From the cell containing the given text, extract its center point as (X, Y) coordinate. 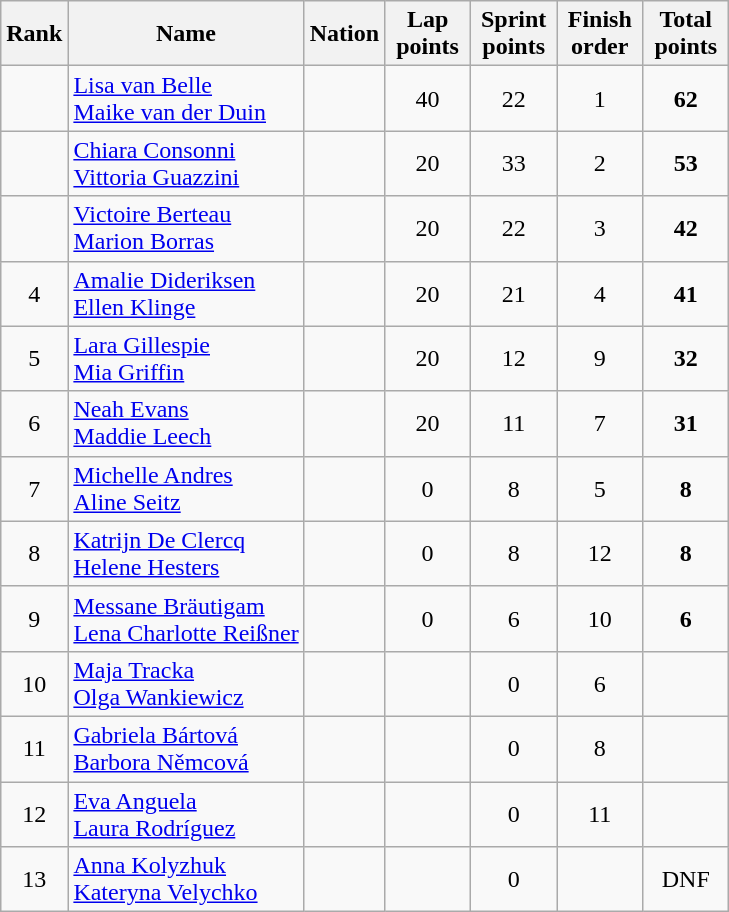
Amalie DideriksenEllen Klinge (186, 294)
2 (600, 164)
62 (686, 98)
Neah EvansMaddie Leech (186, 424)
1 (600, 98)
33 (514, 164)
Anna KolyzhukKateryna Velychko (186, 880)
41 (686, 294)
32 (686, 358)
Name (186, 34)
21 (514, 294)
Finish order (600, 34)
40 (428, 98)
Gabriela BártováBarbora Němcová (186, 748)
Total points (686, 34)
53 (686, 164)
DNF (686, 880)
Messane BräutigamLena Charlotte Reißner (186, 618)
42 (686, 228)
13 (34, 880)
Lap points (428, 34)
Nation (344, 34)
Chiara ConsonniVittoria Guazzini (186, 164)
Rank (34, 34)
Eva AnguelaLaura Rodríguez (186, 814)
Victoire BerteauMarion Borras (186, 228)
Sprint points (514, 34)
Maja TrackaOlga Wankiewicz (186, 684)
31 (686, 424)
3 (600, 228)
Michelle AndresAline Seitz (186, 488)
Katrijn De ClercqHelene Hesters (186, 554)
Lisa van BelleMaike van der Duin (186, 98)
Lara GillespieMia Griffin (186, 358)
